Find where the given text appears and provide that cell's center as [X, Y] coordinate. 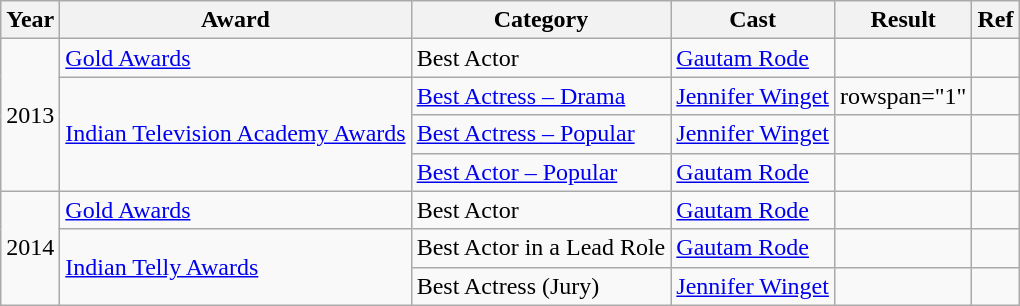
Ref [996, 20]
Indian Television Academy Awards [236, 134]
2013 [30, 115]
Category [541, 20]
Year [30, 20]
Best Actress (Jury) [541, 286]
rowspan="1" [903, 96]
Best Actor in a Lead Role [541, 248]
Award [236, 20]
Best Actress – Drama [541, 96]
Indian Telly Awards [236, 267]
2014 [30, 248]
Best Actress – Popular [541, 134]
Best Actor – Popular [541, 172]
Result [903, 20]
Cast [753, 20]
